Pinpoint the cell where the given text exists, returning its [X, Y] midpoint coordinate. 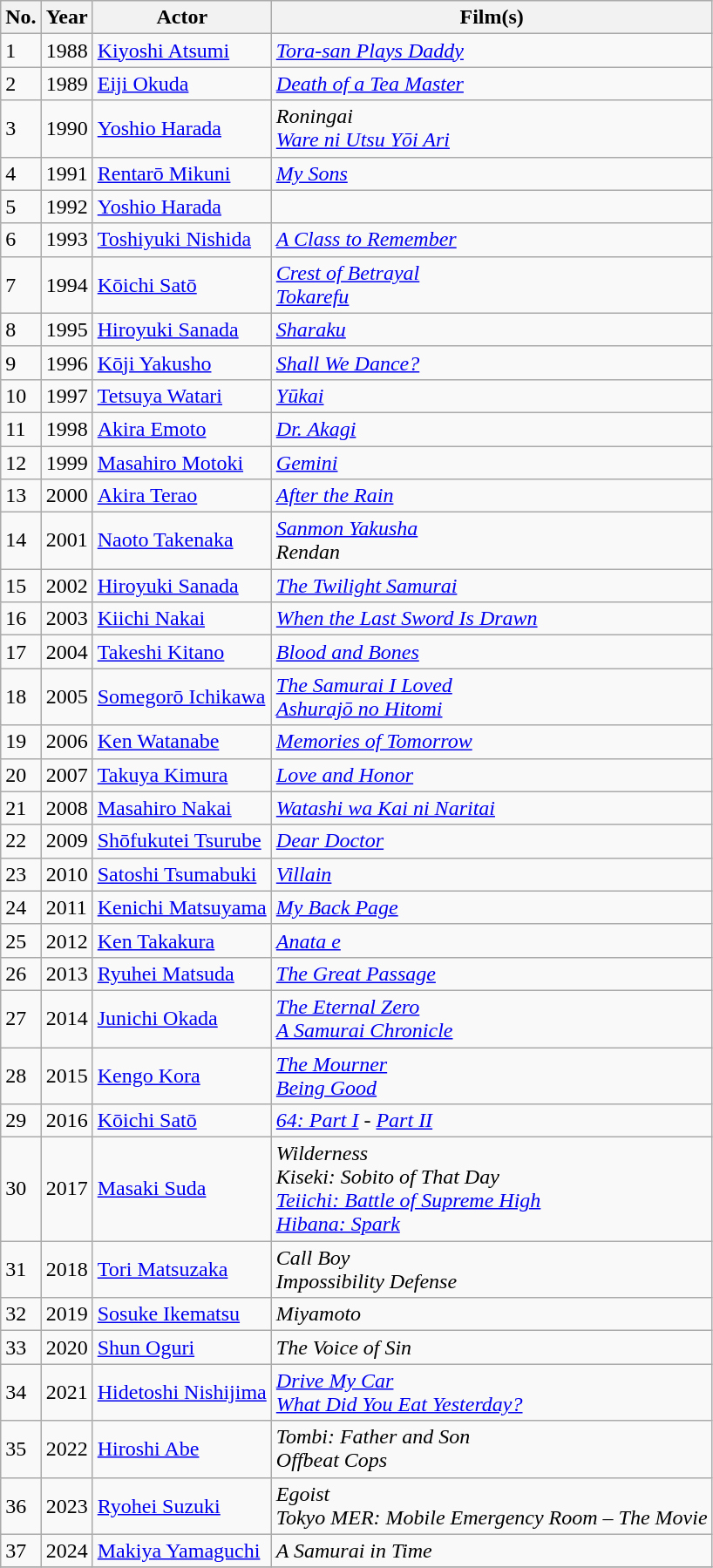
Toshiyuki Nishida [181, 240]
1998 [66, 429]
1992 [66, 207]
2001 [66, 540]
22 [21, 841]
2006 [66, 742]
Tori Matsuzaka [181, 1269]
Takeshi Kitano [181, 652]
1999 [66, 463]
14 [21, 540]
23 [21, 874]
No. [21, 17]
EgoistTokyo MER: Mobile Emergency Room – The Movie [492, 1506]
My Back Page [492, 907]
2007 [66, 775]
17 [21, 652]
1990 [66, 129]
Year [66, 17]
Sosuke Ikematsu [181, 1314]
1991 [66, 173]
24 [21, 907]
Ryuhei Matsuda [181, 974]
Film(s) [492, 17]
36 [21, 1506]
When the Last Sword Is Drawn [492, 619]
2009 [66, 841]
Satoshi Tsumabuki [181, 874]
2022 [66, 1449]
Akira Terao [181, 496]
25 [21, 940]
Actor [181, 17]
2008 [66, 808]
The MournerBeing Good [492, 1076]
The Great Passage [492, 974]
2010 [66, 874]
Masahiro Motoki [181, 463]
2015 [66, 1076]
Ken Watanabe [181, 742]
31 [21, 1269]
Dear Doctor [492, 841]
Kenichi Matsuyama [181, 907]
5 [21, 207]
Crest of BetrayalTokarefu [492, 284]
20 [21, 775]
Takuya Kimura [181, 775]
2 [21, 84]
Love and Honor [492, 775]
Kiichi Nakai [181, 619]
2019 [66, 1314]
A Class to Remember [492, 240]
The Samurai I LovedAshurajō no Hitomi [492, 697]
Eiji Okuda [181, 84]
19 [21, 742]
Anata e [492, 940]
Drive My CarWhat Did You Eat Yesterday? [492, 1393]
The Eternal ZeroA Samurai Chronicle [492, 1018]
1996 [66, 363]
2005 [66, 697]
15 [21, 586]
2013 [66, 974]
Somegorō Ichikawa [181, 697]
1995 [66, 329]
2024 [66, 1551]
Watashi wa Kai ni Naritai [492, 808]
9 [21, 363]
37 [21, 1551]
12 [21, 463]
Masaki Suda [181, 1189]
2018 [66, 1269]
Akira Emoto [181, 429]
1989 [66, 84]
Gemini [492, 463]
2023 [66, 1506]
11 [21, 429]
2017 [66, 1189]
1994 [66, 284]
Hidetoshi Nishijima [181, 1393]
2021 [66, 1393]
2012 [66, 940]
13 [21, 496]
26 [21, 974]
18 [21, 697]
Kiyoshi Atsumi [181, 51]
10 [21, 396]
27 [21, 1018]
Tora-san Plays Daddy [492, 51]
My Sons [492, 173]
After the Rain [492, 496]
1 [21, 51]
Junichi Okada [181, 1018]
Masahiro Nakai [181, 808]
28 [21, 1076]
Miyamoto [492, 1314]
A Samurai in Time [492, 1551]
2011 [66, 907]
Shun Oguri [181, 1347]
1997 [66, 396]
2003 [66, 619]
33 [21, 1347]
Sanmon YakushaRendan [492, 540]
2002 [66, 586]
Ryohei Suzuki [181, 1506]
Hiroshi Abe [181, 1449]
Tetsuya Watari [181, 396]
Call BoyImpossibility Defense [492, 1269]
2014 [66, 1018]
WildernessKiseki: Sobito of That DayTeiichi: Battle of Supreme HighHibana: Spark [492, 1189]
35 [21, 1449]
Death of a Tea Master [492, 84]
4 [21, 173]
The Twilight Samurai [492, 586]
6 [21, 240]
Sharaku [492, 329]
Tombi: Father and SonOffbeat Cops [492, 1449]
2000 [66, 496]
The Voice of Sin [492, 1347]
16 [21, 619]
RoningaiWare ni Utsu Yōi Ari [492, 129]
Yūkai [492, 396]
29 [21, 1121]
32 [21, 1314]
Blood and Bones [492, 652]
Ken Takakura [181, 940]
8 [21, 329]
1988 [66, 51]
1993 [66, 240]
Kōji Yakusho [181, 363]
Makiya Yamaguchi [181, 1551]
Shōfukutei Tsurube [181, 841]
3 [21, 129]
64: Part I - Part II [492, 1121]
Rentarō Mikuni [181, 173]
Villain [492, 874]
34 [21, 1393]
Naoto Takenaka [181, 540]
2020 [66, 1347]
Memories of Tomorrow [492, 742]
Dr. Akagi [492, 429]
Kengo Kora [181, 1076]
21 [21, 808]
7 [21, 284]
2016 [66, 1121]
Shall We Dance? [492, 363]
2004 [66, 652]
30 [21, 1189]
